Pinpoint the cell where the given text exists, returning its [x, y] midpoint coordinate. 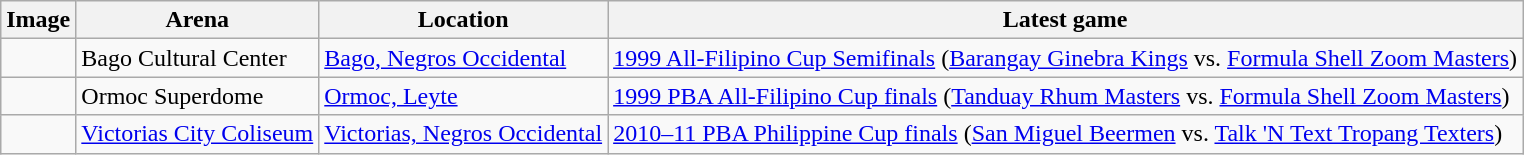
1999 PBA All-Filipino Cup finals (Tanduay Rhum Masters vs. Formula Shell Zoom Masters) [1066, 96]
Image [38, 20]
1999 All-Filipino Cup Semifinals (Barangay Ginebra Kings vs. Formula Shell Zoom Masters) [1066, 58]
Arena [198, 20]
Ormoc, Leyte [464, 96]
Bago Cultural Center [198, 58]
Victorias City Coliseum [198, 134]
Bago, Negros Occidental [464, 58]
2010–11 PBA Philippine Cup finals (San Miguel Beermen vs. Talk 'N Text Tropang Texters) [1066, 134]
Latest game [1066, 20]
Location [464, 20]
Ormoc Superdome [198, 96]
Victorias, Negros Occidental [464, 134]
